Capture the cell that displays the provided text and extract its (x, y) central coordinate. 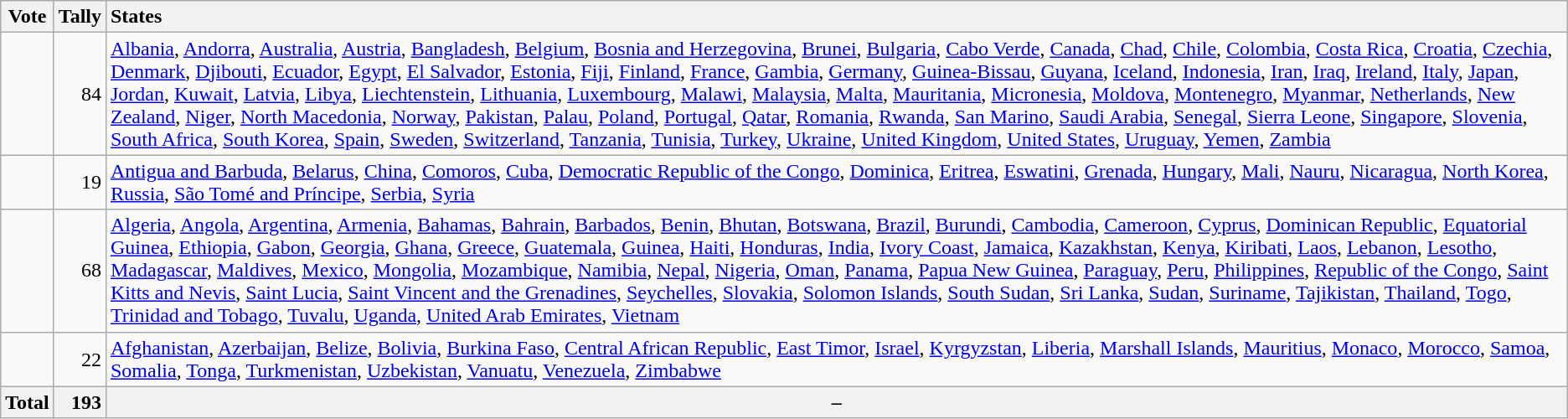
– (836, 402)
19 (80, 183)
193 (80, 402)
84 (80, 94)
68 (80, 271)
Tally (80, 17)
Vote (28, 17)
States (836, 17)
Total (28, 402)
22 (80, 359)
